Return the [X, Y] coordinate for the center point of the cell that contains the specified text.  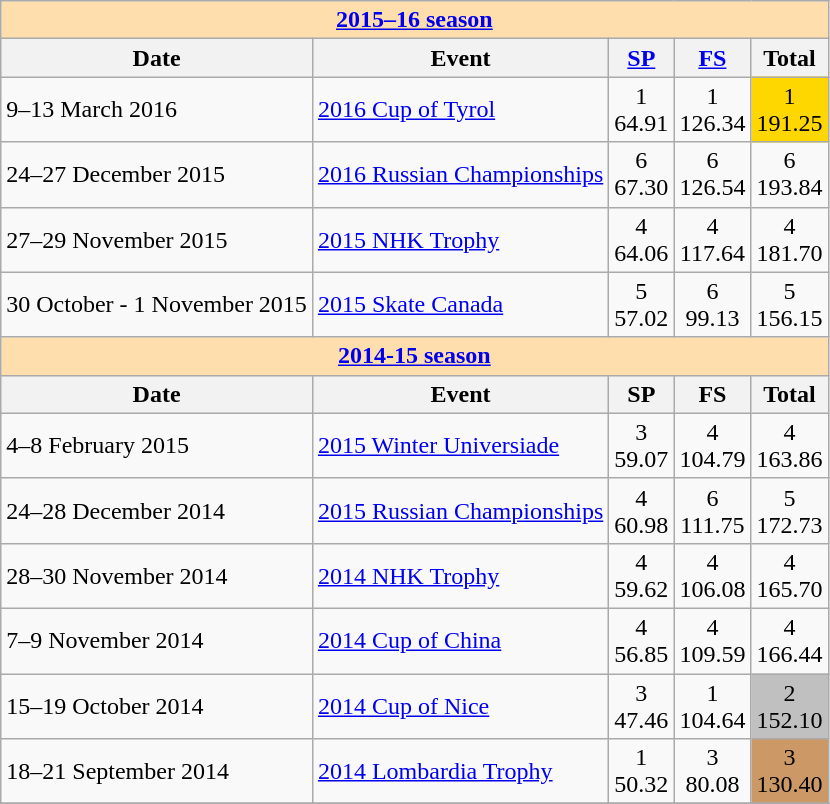
2015 Russian Championships [460, 510]
24–27 December 2015 [157, 174]
3 130.40 [790, 772]
2015 NHK Trophy [460, 240]
2014 NHK Trophy [460, 576]
4 163.86 [790, 446]
1 50.32 [642, 772]
5 57.02 [642, 304]
28–30 November 2014 [157, 576]
3 59.07 [642, 446]
9–13 March 2016 [157, 110]
2014 Cup of Nice [460, 706]
6 126.54 [712, 174]
2015 Skate Canada [460, 304]
1 126.34 [712, 110]
4 59.62 [642, 576]
4 181.70 [790, 240]
4 117.64 [712, 240]
2014 Cup of China [460, 640]
2 152.10 [790, 706]
2015–16 season [414, 20]
1 191.25 [790, 110]
5 172.73 [790, 510]
3 80.08 [712, 772]
6 99.13 [712, 304]
2016 Russian Championships [460, 174]
24–28 December 2014 [157, 510]
5 156.15 [790, 304]
1 64.91 [642, 110]
4 165.70 [790, 576]
2015 Winter Universiade [460, 446]
4 64.06 [642, 240]
4–8 February 2015 [157, 446]
4 106.08 [712, 576]
3 47.46 [642, 706]
2014 Lombardia Trophy [460, 772]
4 104.79 [712, 446]
1 104.64 [712, 706]
4 109.59 [712, 640]
6 111.75 [712, 510]
4 60.98 [642, 510]
7–9 November 2014 [157, 640]
4 166.44 [790, 640]
6 67.30 [642, 174]
15–19 October 2014 [157, 706]
6 193.84 [790, 174]
2014-15 season [414, 356]
4 56.85 [642, 640]
2016 Cup of Tyrol [460, 110]
27–29 November 2015 [157, 240]
18–21 September 2014 [157, 772]
30 October - 1 November 2015 [157, 304]
